Return [X, Y] of the center of cell containing provided text 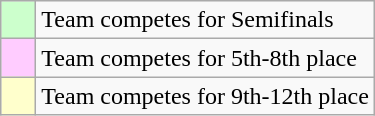
Team competes for Semifinals [206, 20]
Team competes for 5th-8th place [206, 58]
Team competes for 9th-12th place [206, 96]
